Locate the cell with the specified text and output its (X, Y) center coordinate. 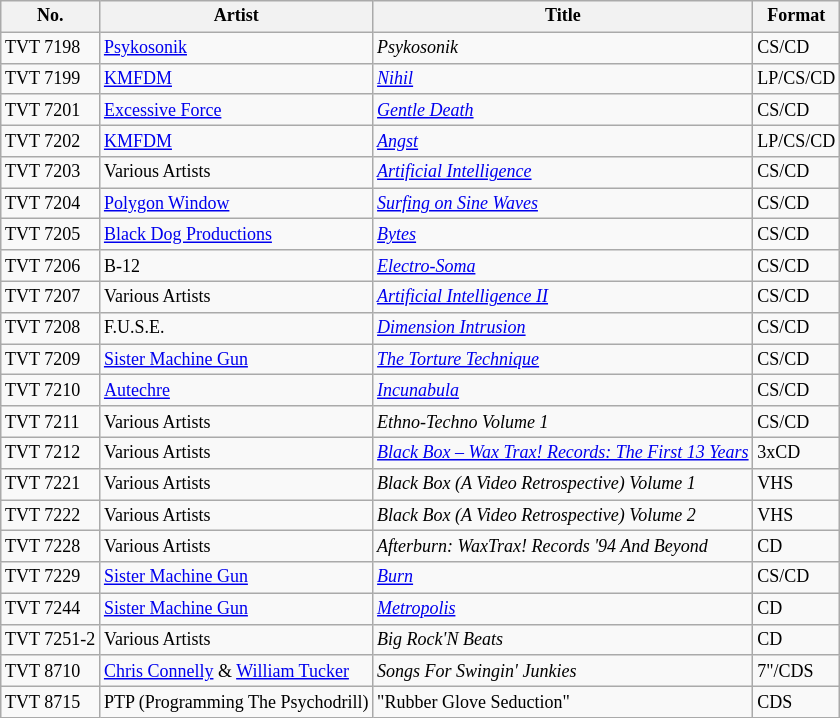
The Torture Technique (563, 360)
Title (563, 16)
TVT 7251-2 (50, 640)
7"/CDS (796, 670)
Black Box (A Video Retrospective) Volume 2 (563, 516)
Excessive Force (236, 110)
TVT 7198 (50, 48)
TVT 7212 (50, 452)
Artificial Intelligence II (563, 296)
TVT 7211 (50, 422)
PTP (Programming The Psychodrill) (236, 702)
F.U.S.E. (236, 328)
TVT 7209 (50, 360)
TVT 7203 (50, 172)
Bytes (563, 234)
Songs For Swingin' Junkies (563, 670)
TVT 7199 (50, 78)
Format (796, 16)
Black Box (A Video Retrospective) Volume 1 (563, 484)
"Rubber Glove Seduction" (563, 702)
Black Dog Productions (236, 234)
Polygon Window (236, 204)
TVT 8715 (50, 702)
Autechre (236, 390)
TVT 7204 (50, 204)
TVT 7205 (50, 234)
TVT 7201 (50, 110)
TVT 8710 (50, 670)
Artificial Intelligence (563, 172)
Chris Connelly & William Tucker (236, 670)
B-12 (236, 266)
TVT 7222 (50, 516)
TVT 7228 (50, 546)
Angst (563, 140)
Gentle Death (563, 110)
Ethno-Techno Volume 1 (563, 422)
Artist (236, 16)
TVT 7210 (50, 390)
Burn (563, 578)
TVT 7202 (50, 140)
Big Rock'N Beats (563, 640)
TVT 7208 (50, 328)
Surfing on Sine Waves (563, 204)
CDS (796, 702)
3xCD (796, 452)
Metropolis (563, 608)
Incunabula (563, 390)
Black Box – Wax Trax! Records: The First 13 Years (563, 452)
TVT 7206 (50, 266)
TVT 7244 (50, 608)
TVT 7229 (50, 578)
Dimension Intrusion (563, 328)
No. (50, 16)
Afterburn: WaxTrax! Records '94 And Beyond (563, 546)
TVT 7221 (50, 484)
TVT 7207 (50, 296)
Electro-Soma (563, 266)
Nihil (563, 78)
